Scan for the cell matching the given text and deliver its [X, Y] coordinate at center. 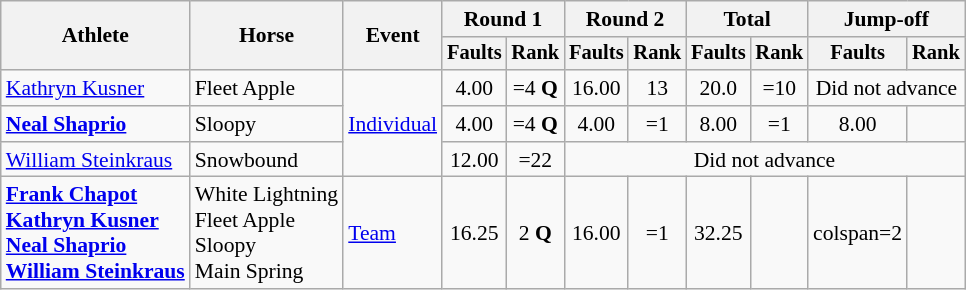
16.25 [474, 233]
12.00 [474, 160]
Kathryn Kusner [96, 88]
=10 [779, 88]
32.25 [718, 233]
Horse [266, 36]
Individual [392, 124]
Neal Shaprio [96, 124]
William Steinkraus [96, 160]
13 [657, 88]
=22 [535, 160]
colspan=2 [858, 233]
Round 2 [625, 19]
Athlete [96, 36]
2 Q [535, 233]
White LightningFleet AppleSloopyMain Spring [266, 233]
Snowbound [266, 160]
Total [747, 19]
20.0 [718, 88]
Event [392, 36]
Fleet Apple [266, 88]
Round 1 [503, 19]
Jump-off [886, 19]
Team [392, 233]
Frank ChapotKathryn KusnerNeal ShaprioWilliam Steinkraus [96, 233]
Sloopy [266, 124]
